Return the [X, Y] coordinate for the center point of the cell that contains the specified text.  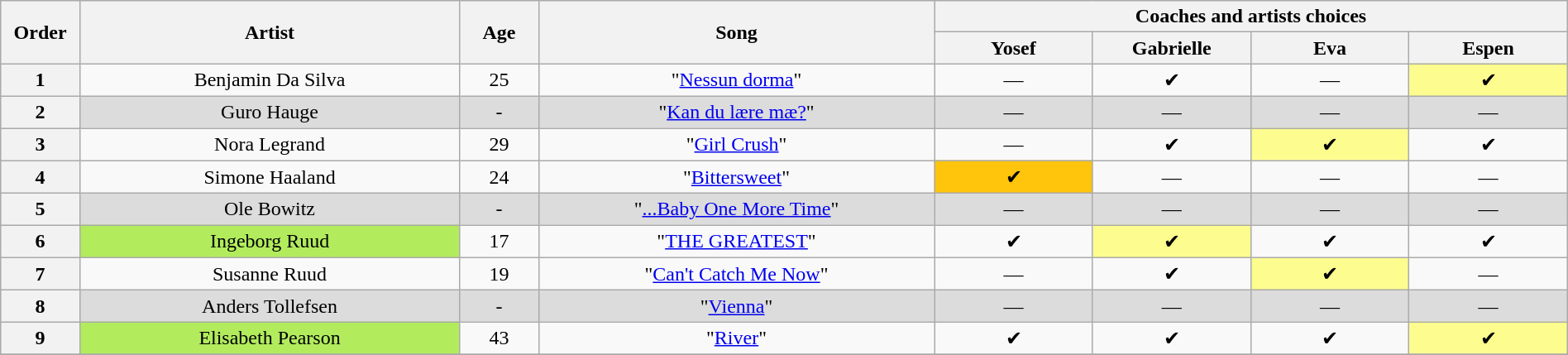
Song [736, 32]
Espen [1489, 48]
"Kan du lære mæ?" [736, 112]
4 [41, 177]
"Girl Crush" [736, 144]
Age [500, 32]
29 [500, 144]
"THE GREATEST" [736, 242]
"Vienna" [736, 306]
Elisabeth Pearson [270, 338]
"...Baby One More Time" [736, 209]
19 [500, 274]
2 [41, 112]
Eva [1330, 48]
17 [500, 242]
Simone Haaland [270, 177]
"Can't Catch Me Now" [736, 274]
3 [41, 144]
8 [41, 306]
Guro Hauge [270, 112]
9 [41, 338]
Gabrielle [1171, 48]
Susanne Ruud [270, 274]
Ole Bowitz [270, 209]
6 [41, 242]
"River" [736, 338]
"Nessun dorma" [736, 80]
Order [41, 32]
Anders Tollefsen [270, 306]
"Bittersweet" [736, 177]
24 [500, 177]
43 [500, 338]
Artist [270, 32]
Benjamin Da Silva [270, 80]
Coaches and artists choices [1251, 17]
25 [500, 80]
Ingeborg Ruud [270, 242]
5 [41, 209]
1 [41, 80]
Nora Legrand [270, 144]
7 [41, 274]
Yosef [1014, 48]
